Search for the cell housing the specified text and yield its [x, y] center coordinate. 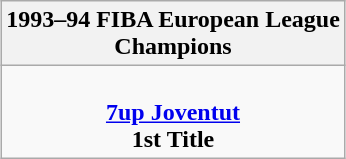
7up Joventut 1st Title [174, 112]
1993–94 FIBA European LeagueChampions [174, 34]
